Output the [x, y] coordinate of the center of the cell containing the given text.  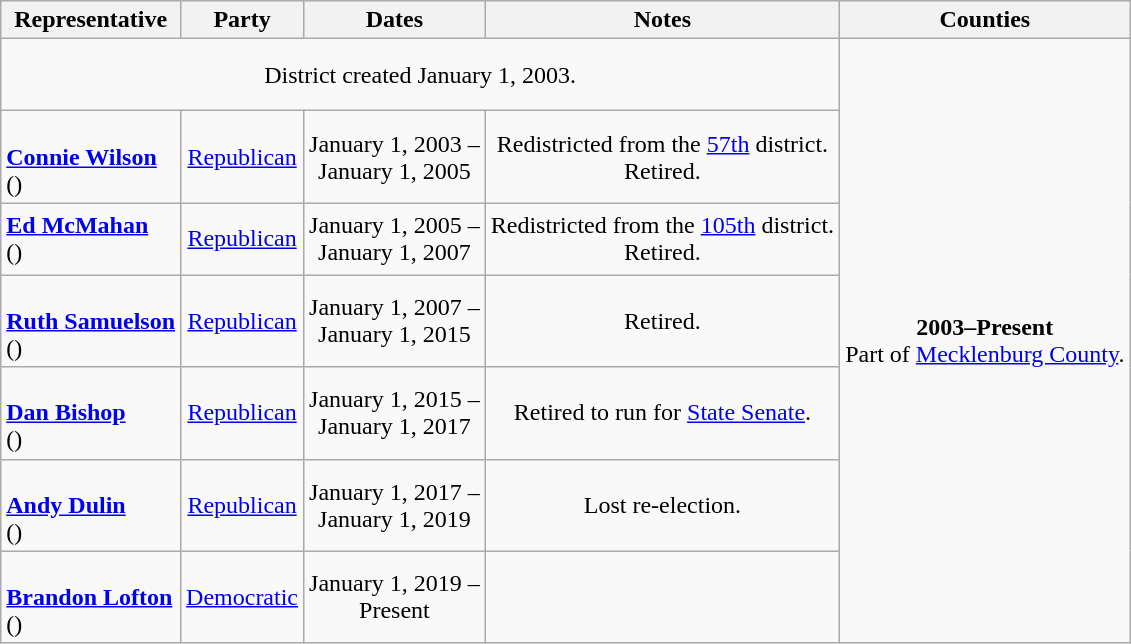
Lost re-election. [662, 505]
January 1, 2007 – January 1, 2015 [395, 321]
January 1, 2003 – January 1, 2005 [395, 157]
Dan Bishop() [91, 413]
Democratic [242, 597]
Party [242, 20]
2003–Present Part of Mecklenburg County. [985, 341]
Retired to run for State Senate. [662, 413]
Brandon Lofton() [91, 597]
Representative [91, 20]
Retired. [662, 321]
Redistricted from the 105th district. Retired. [662, 239]
Counties [985, 20]
Dates [395, 20]
January 1, 2019 – Present [395, 597]
Notes [662, 20]
Ruth Samuelson() [91, 321]
January 1, 2017 – January 1, 2019 [395, 505]
District created January 1, 2003. [420, 75]
January 1, 2015 – January 1, 2017 [395, 413]
Andy Dulin() [91, 505]
Connie Wilson() [91, 157]
January 1, 2005 – January 1, 2007 [395, 239]
Ed McMahan() [91, 239]
Redistricted from the 57th district. Retired. [662, 157]
